Locate the cell with the specified text and output its (x, y) center coordinate. 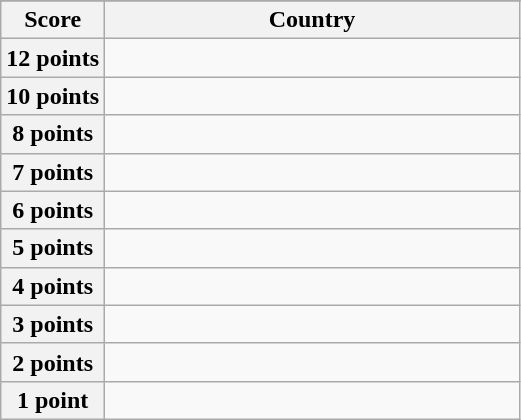
5 points (53, 248)
1 point (53, 400)
7 points (53, 172)
4 points (53, 286)
6 points (53, 210)
3 points (53, 324)
Score (53, 20)
8 points (53, 134)
12 points (53, 58)
Country (312, 20)
2 points (53, 362)
10 points (53, 96)
